Extract the [x, y] coordinate from the center of the cell holding the provided text.  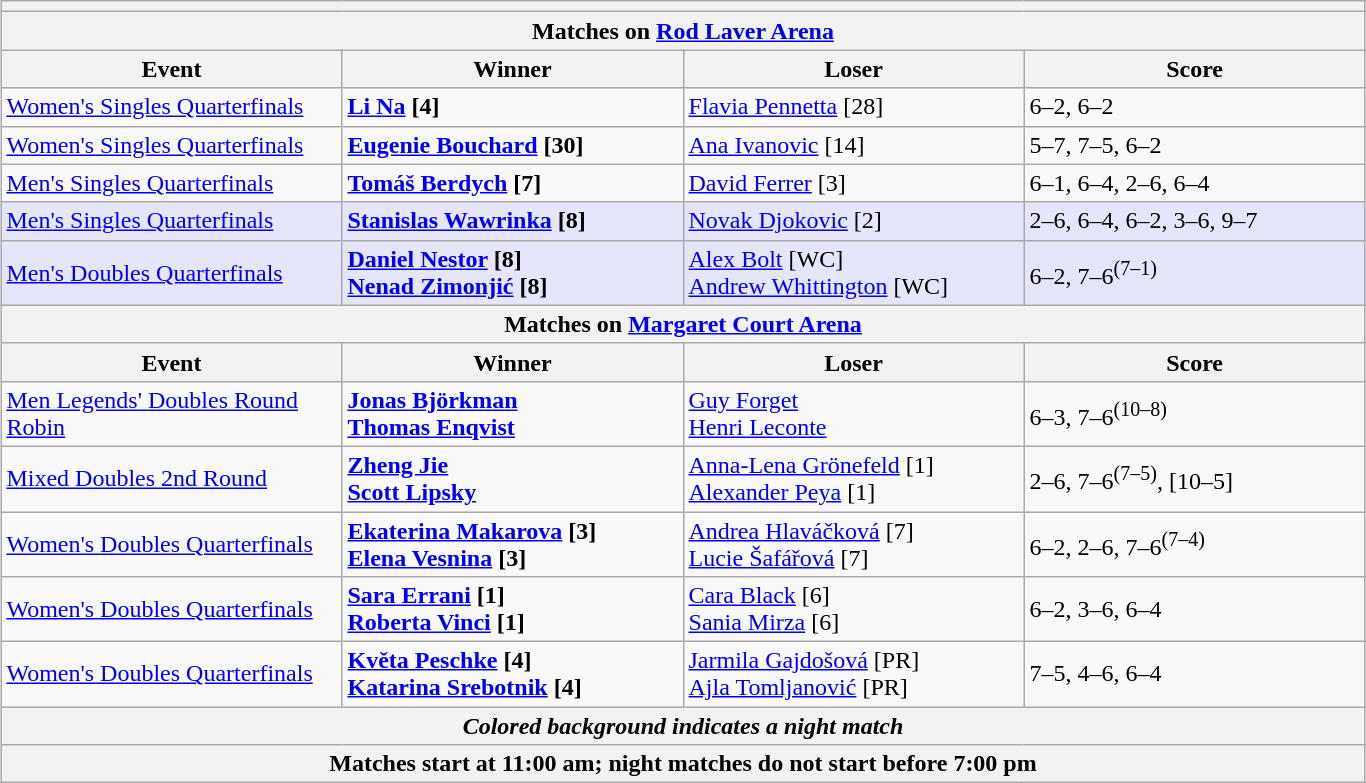
Li Na [4] [512, 107]
Men Legends' Doubles Round Robin [172, 414]
Cara Black [6] Sania Mirza [6] [854, 610]
6–2, 2–6, 7–6(7–4) [1194, 544]
Novak Djokovic [2] [854, 221]
Men's Doubles Quarterfinals [172, 272]
Stanislas Wawrinka [8] [512, 221]
Matches start at 11:00 am; night matches do not start before 7:00 pm [683, 764]
Zheng Jie Scott Lipsky [512, 478]
5–7, 7–5, 6–2 [1194, 145]
Matches on Margaret Court Arena [683, 324]
Ana Ivanovic [14] [854, 145]
Alex Bolt [WC] Andrew Whittington [WC] [854, 272]
Matches on Rod Laver Arena [683, 31]
Guy Forget Henri Leconte [854, 414]
David Ferrer [3] [854, 183]
6–2, 3–6, 6–4 [1194, 610]
6–1, 6–4, 2–6, 6–4 [1194, 183]
Flavia Pennetta [28] [854, 107]
Colored background indicates a night match [683, 726]
Anna-Lena Grönefeld [1] Alexander Peya [1] [854, 478]
7–5, 4–6, 6–4 [1194, 674]
2–6, 7–6(7–5), [10–5] [1194, 478]
Tomáš Berdych [7] [512, 183]
6–2, 6–2 [1194, 107]
Ekaterina Makarova [3] Elena Vesnina [3] [512, 544]
Andrea Hlaváčková [7] Lucie Šafářová [7] [854, 544]
Mixed Doubles 2nd Round [172, 478]
6–2, 7–6(7–1) [1194, 272]
Květa Peschke [4] Katarina Srebotnik [4] [512, 674]
Jarmila Gajdošová [PR] Ajla Tomljanović [PR] [854, 674]
6–3, 7–6(10–8) [1194, 414]
Eugenie Bouchard [30] [512, 145]
Jonas Björkman Thomas Enqvist [512, 414]
Sara Errani [1] Roberta Vinci [1] [512, 610]
Daniel Nestor [8] Nenad Zimonjić [8] [512, 272]
2–6, 6–4, 6–2, 3–6, 9–7 [1194, 221]
